Detect which cell encompasses the target text, then output its [X, Y] center coordinate. 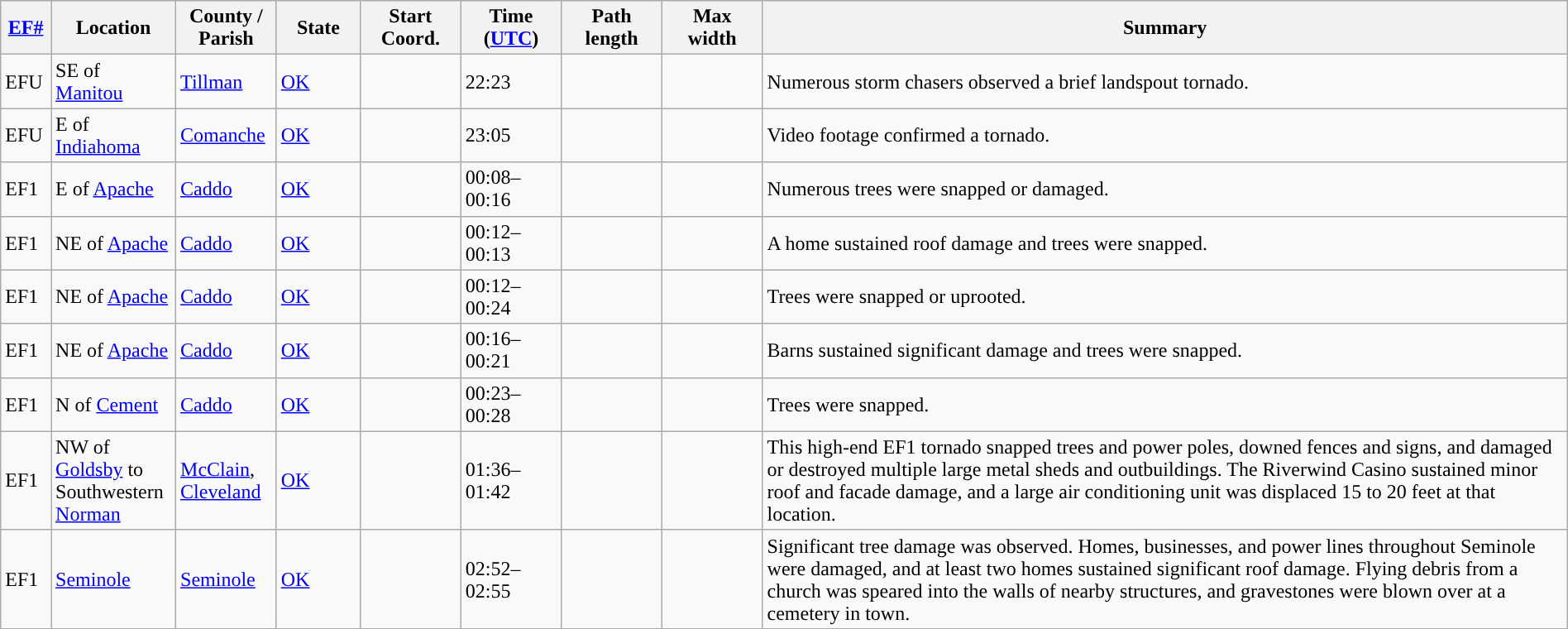
State [318, 28]
Numerous storm chasers observed a brief landspout tornado. [1164, 81]
22:23 [511, 81]
Start Coord. [411, 28]
McClain, Cleveland [227, 480]
00:12–00:24 [511, 296]
NW of Goldsby to Southwestern Norman [114, 480]
Time (UTC) [511, 28]
E of Indiahoma [114, 136]
Tillman [227, 81]
Summary [1164, 28]
Trees were snapped or uprooted. [1164, 296]
Numerous trees were snapped or damaged. [1164, 189]
Barns sustained significant damage and trees were snapped. [1164, 351]
00:23–00:28 [511, 404]
00:08–00:16 [511, 189]
County / Parish [227, 28]
00:12–00:13 [511, 243]
A home sustained roof damage and trees were snapped. [1164, 243]
Comanche [227, 136]
00:16–00:21 [511, 351]
23:05 [511, 136]
Video footage confirmed a tornado. [1164, 136]
02:52–02:55 [511, 579]
01:36–01:42 [511, 480]
Location [114, 28]
Max width [712, 28]
E of Apache [114, 189]
Path length [612, 28]
SE of Manitou [114, 81]
EF# [26, 28]
N of Cement [114, 404]
Trees were snapped. [1164, 404]
